Detect which cell encompasses the target text, then output its (x, y) center coordinate. 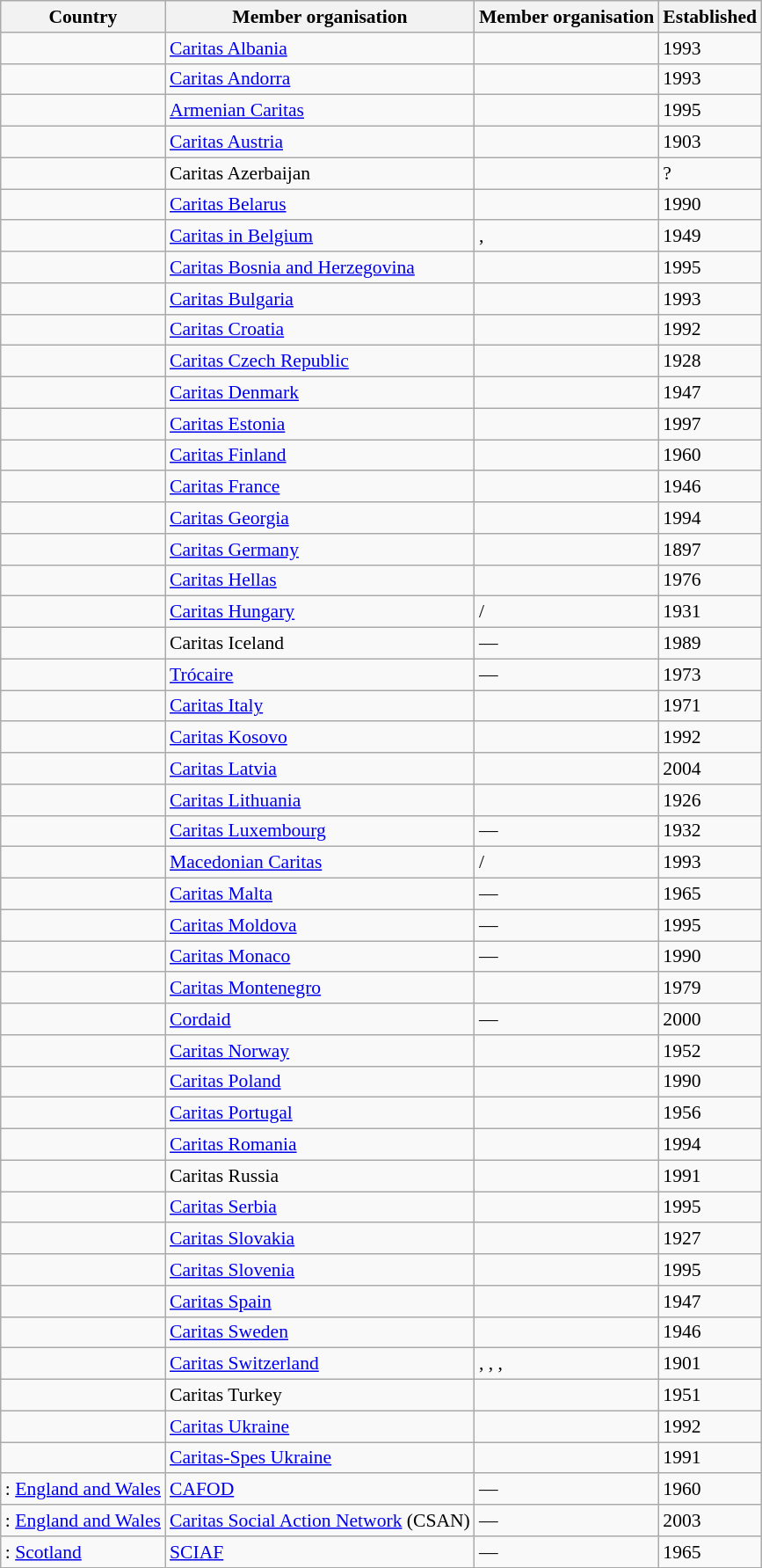
Caritas Lithuania (320, 800)
Caritas Kosovo (320, 738)
Caritas Slovakia (320, 1239)
1949 (710, 237)
Caritas Austria (320, 142)
Caritas Moldova (320, 925)
Caritas Russia (320, 1176)
1901 (710, 1364)
Caritas-Spes Ukraine (320, 1458)
1997 (710, 424)
Caritas Latvia (320, 769)
1903 (710, 142)
Caritas Estonia (320, 424)
Caritas Iceland (320, 644)
Caritas Norway (320, 1051)
Caritas Bulgaria (320, 299)
: Scotland (83, 1552)
1979 (710, 988)
Established (710, 17)
Caritas France (320, 487)
Caritas Ukraine (320, 1426)
1956 (710, 1113)
Trócaire (320, 675)
1952 (710, 1051)
2000 (710, 1019)
Caritas Turkey (320, 1396)
Caritas Croatia (320, 330)
Caritas Slovenia (320, 1270)
Caritas Romania (320, 1145)
1927 (710, 1239)
Caritas Georgia (320, 518)
Caritas Italy (320, 706)
1973 (710, 675)
2003 (710, 1521)
Caritas Poland (320, 1082)
Caritas Belarus (320, 205)
2004 (710, 769)
Caritas in Belgium (320, 237)
Caritas Luxembourg (320, 831)
Caritas Hellas (320, 580)
Caritas Montenegro (320, 988)
Caritas Portugal (320, 1113)
, , , (566, 1364)
1926 (710, 800)
, (566, 237)
Armenian Caritas (320, 111)
1976 (710, 580)
Macedonian Caritas (320, 863)
1931 (710, 612)
Caritas Monaco (320, 957)
Caritas Finland (320, 456)
Caritas Denmark (320, 393)
Caritas Sweden (320, 1332)
Caritas Czech Republic (320, 361)
? (710, 173)
1989 (710, 644)
1951 (710, 1396)
1928 (710, 361)
Caritas Azerbaijan (320, 173)
Cordaid (320, 1019)
Caritas Switzerland (320, 1364)
Caritas Spain (320, 1302)
1897 (710, 550)
1932 (710, 831)
Caritas Andorra (320, 79)
Country (83, 17)
CAFOD (320, 1490)
1971 (710, 706)
Caritas Bosnia and Herzegovina (320, 267)
Caritas Germany (320, 550)
Caritas Malta (320, 894)
Caritas Albania (320, 48)
Caritas Hungary (320, 612)
Caritas Social Action Network (CSAN) (320, 1521)
Caritas Serbia (320, 1207)
SCIAF (320, 1552)
